Identify which cell holds the provided text, then report its [x, y] central coordinate. 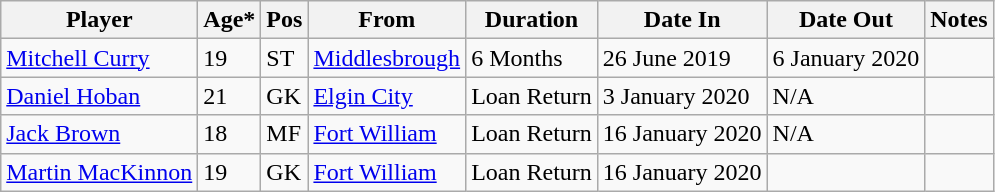
Player [100, 20]
6 Months [532, 58]
Date Out [846, 20]
Date In [682, 20]
MF [284, 134]
Mitchell Curry [100, 58]
Daniel Hoban [100, 96]
Martin MacKinnon [100, 172]
Notes [959, 20]
6 January 2020 [846, 58]
18 [230, 134]
26 June 2019 [682, 58]
Elgin City [387, 96]
Pos [284, 20]
From [387, 20]
Middlesbrough [387, 58]
Duration [532, 20]
Jack Brown [100, 134]
3 January 2020 [682, 96]
Age* [230, 20]
ST [284, 58]
21 [230, 96]
